Return [X, Y] of the center of cell containing provided text 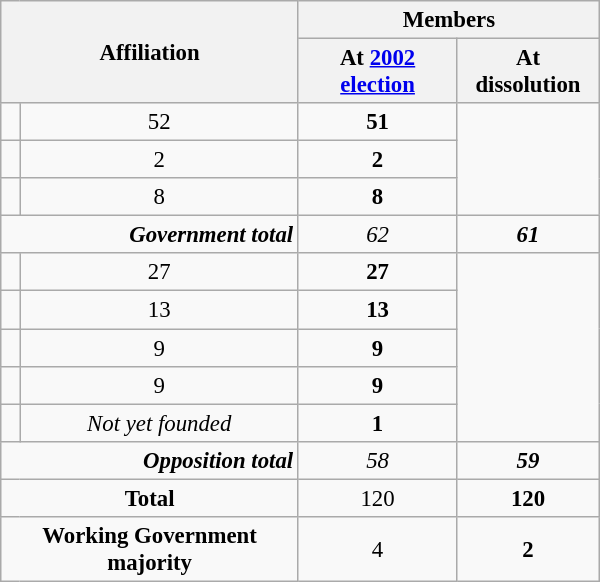
1 [377, 423]
Affiliation [150, 52]
58 [377, 460]
At dissolution [528, 72]
At 2002 election [377, 72]
Government total [150, 235]
Members [448, 20]
Opposition total [150, 460]
61 [528, 235]
Total [150, 498]
Not yet founded [159, 423]
4 [377, 550]
62 [377, 235]
51 [377, 122]
Working Government majority [150, 550]
52 [159, 122]
59 [528, 460]
